Return [x, y] of the center of cell containing provided text 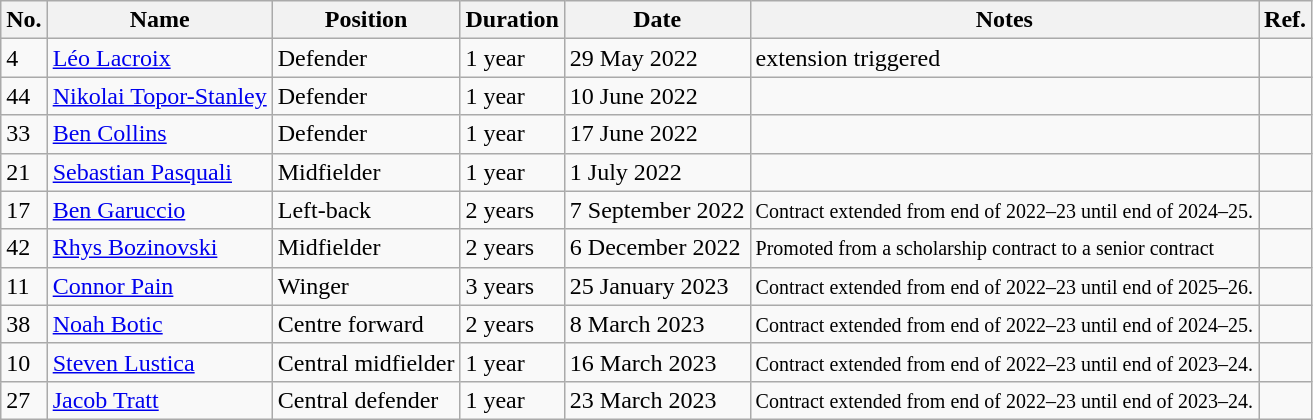
16 March 2023 [657, 362]
Steven Lustica [160, 362]
Rhys Bozinovski [160, 248]
Date [657, 20]
44 [24, 96]
Centre forward [366, 324]
Promoted from a scholarship contract to a senior contract [1004, 248]
Notes [1004, 20]
Duration [512, 20]
Léo Lacroix [160, 58]
7 September 2022 [657, 210]
11 [24, 286]
Nikolai Topor-Stanley [160, 96]
10 June 2022 [657, 96]
21 [24, 172]
17 [24, 210]
Contract extended from end of 2022–23 until end of 2025–26. [1004, 286]
Ben Collins [160, 134]
8 March 2023 [657, 324]
6 December 2022 [657, 248]
Name [160, 20]
38 [24, 324]
23 March 2023 [657, 400]
Winger [366, 286]
42 [24, 248]
3 years [512, 286]
Sebastian Pasquali [160, 172]
Jacob Tratt [160, 400]
27 [24, 400]
29 May 2022 [657, 58]
25 January 2023 [657, 286]
Ben Garuccio [160, 210]
No. [24, 20]
Noah Botic [160, 324]
Position [366, 20]
17 June 2022 [657, 134]
Left-back [366, 210]
Connor Pain [160, 286]
Central midfielder [366, 362]
Ref. [1286, 20]
Central defender [366, 400]
extension triggered [1004, 58]
33 [24, 134]
10 [24, 362]
4 [24, 58]
1 July 2022 [657, 172]
